Extract the (x, y) coordinate from the center of the cell holding the provided text.  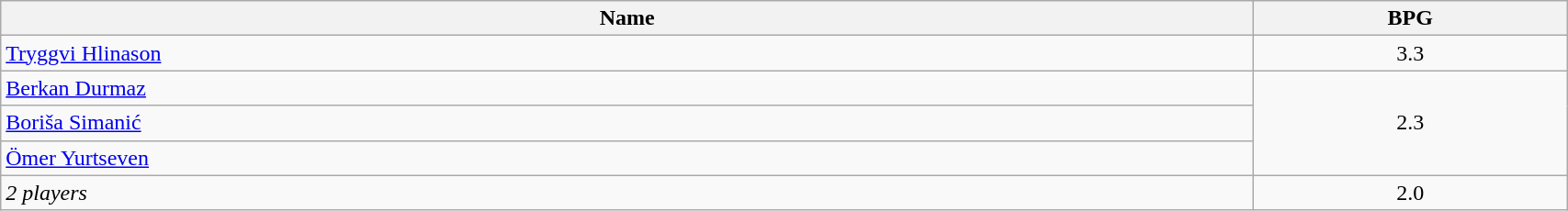
Ömer Yurtseven (627, 158)
2.3 (1411, 123)
Boriša Simanić (627, 123)
Tryggvi Hlinason (627, 53)
3.3 (1411, 53)
2 players (627, 193)
Name (627, 18)
BPG (1411, 18)
2.0 (1411, 193)
Berkan Durmaz (627, 88)
